Identify which cell holds the provided text, then report its (x, y) central coordinate. 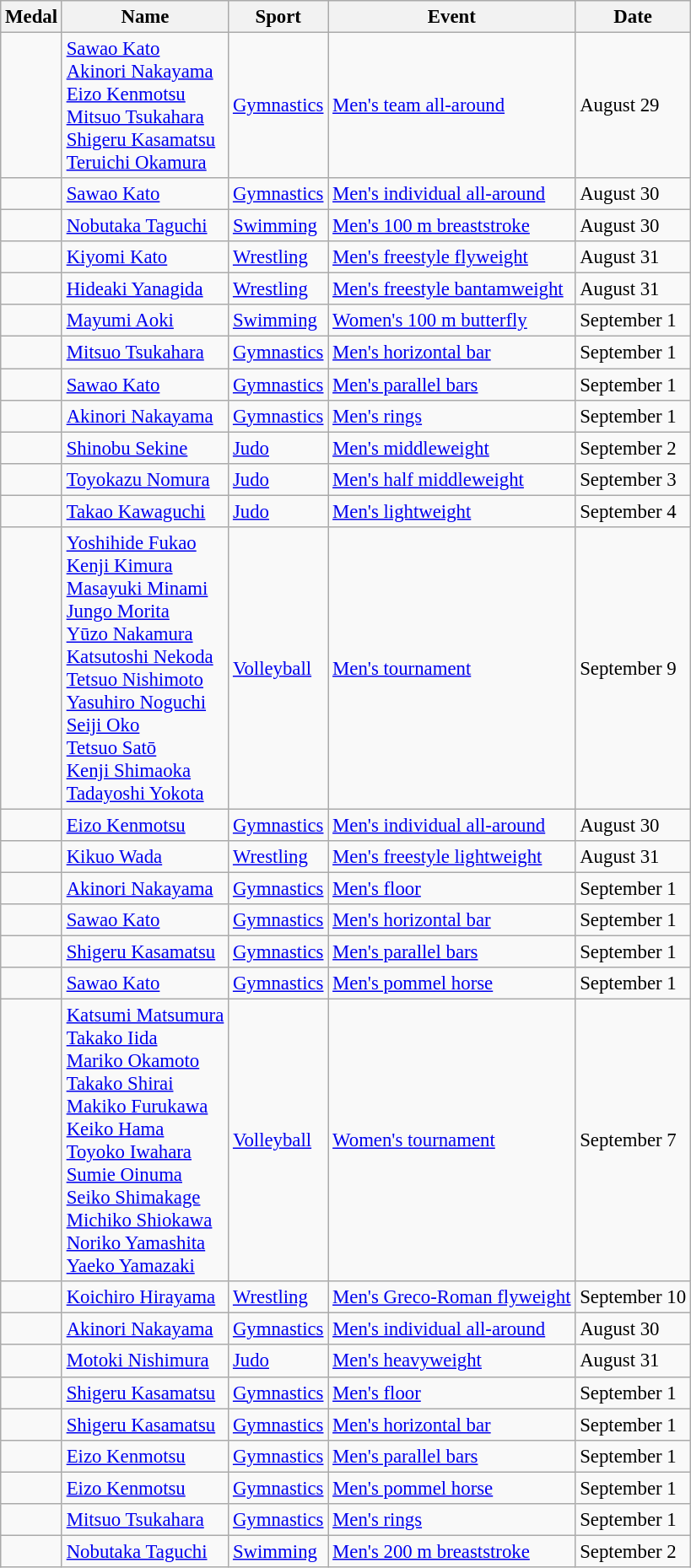
September 7 (633, 1140)
Name (145, 17)
Hideaki Yanagida (145, 289)
Men's tournament (452, 668)
September 3 (633, 479)
Mayumi Aoki (145, 321)
Men's Greco-Roman flyweight (452, 1297)
Men's 100 m breaststroke (452, 226)
Men's half middleweight (452, 479)
Kikuo Wada (145, 857)
Men's heavyweight (452, 1361)
Medal (32, 17)
August 29 (633, 106)
September 9 (633, 668)
Kiyomi Kato (145, 257)
September 10 (633, 1297)
Women's 100 m butterfly (452, 321)
Takao Kawaguchi (145, 511)
Men's team all-around (452, 106)
Event (452, 17)
Men's freestyle lightweight (452, 857)
Men's freestyle bantamweight (452, 289)
Motoki Nishimura (145, 1361)
Date (633, 17)
Men's freestyle flyweight (452, 257)
September 4 (633, 511)
Sport (278, 17)
Men's lightweight (452, 511)
Men's middleweight (452, 448)
Shinobu Sekine (145, 448)
Toyokazu Nomura (145, 479)
Men's 200 m breaststroke (452, 1551)
Sawao KatoAkinori NakayamaEizo KenmotsuMitsuo TsukaharaShigeru KasamatsuTeruichi Okamura (145, 106)
Koichiro Hirayama (145, 1297)
Women's tournament (452, 1140)
